Return [x, y] of the center of cell containing provided text 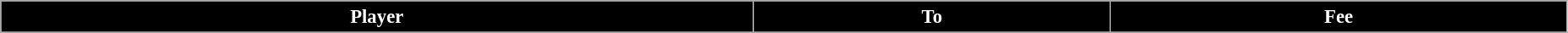
Player [377, 17]
To [932, 17]
Fee [1339, 17]
